Search for the cell housing the specified text and yield its [X, Y] center coordinate. 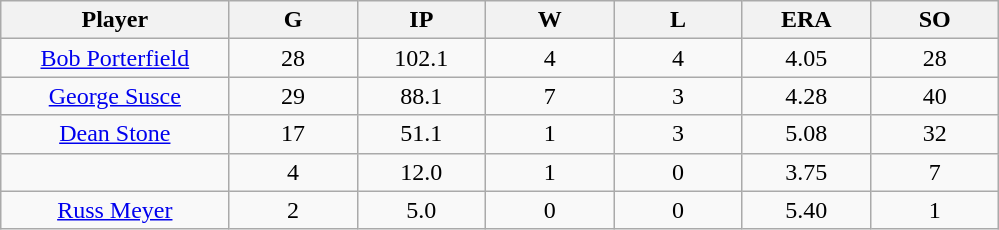
ERA [806, 20]
102.1 [421, 58]
Bob Porterfield [115, 58]
Dean Stone [115, 134]
29 [293, 96]
12.0 [421, 172]
5.0 [421, 210]
5.40 [806, 210]
3.75 [806, 172]
George Susce [115, 96]
SO [934, 20]
Russ Meyer [115, 210]
G [293, 20]
88.1 [421, 96]
51.1 [421, 134]
40 [934, 96]
32 [934, 134]
L [678, 20]
4.28 [806, 96]
4.05 [806, 58]
5.08 [806, 134]
17 [293, 134]
2 [293, 210]
IP [421, 20]
W [550, 20]
Player [115, 20]
